Capture the cell that displays the provided text and extract its (X, Y) central coordinate. 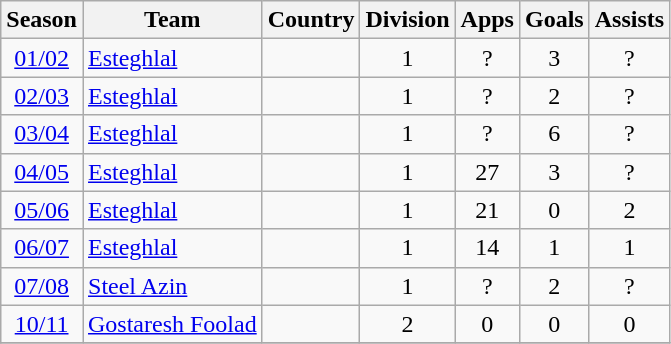
Goals (554, 20)
Assists (629, 20)
03/04 (42, 134)
07/08 (42, 286)
10/11 (42, 324)
27 (487, 172)
06/07 (42, 248)
02/03 (42, 96)
Country (311, 20)
14 (487, 248)
21 (487, 210)
Gostaresh Foolad (172, 324)
Apps (487, 20)
6 (554, 134)
05/06 (42, 210)
04/05 (42, 172)
Season (42, 20)
Steel Azin (172, 286)
01/02 (42, 58)
Division (408, 20)
Team (172, 20)
